Provide the [x, y] coordinate of the cell's center where the given text is located.  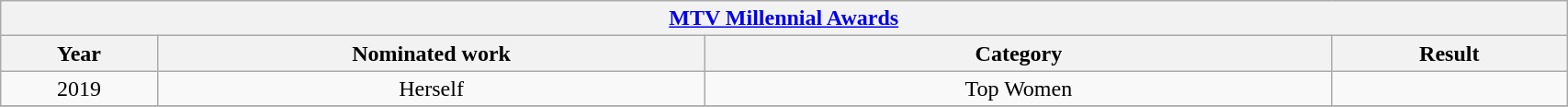
Top Women [1019, 89]
Category [1019, 53]
2019 [79, 89]
Nominated work [432, 53]
Year [79, 53]
MTV Millennial Awards [784, 18]
Result [1450, 53]
Herself [432, 89]
